For the text-containing cell, return its midpoint in [X, Y] coordinate format. 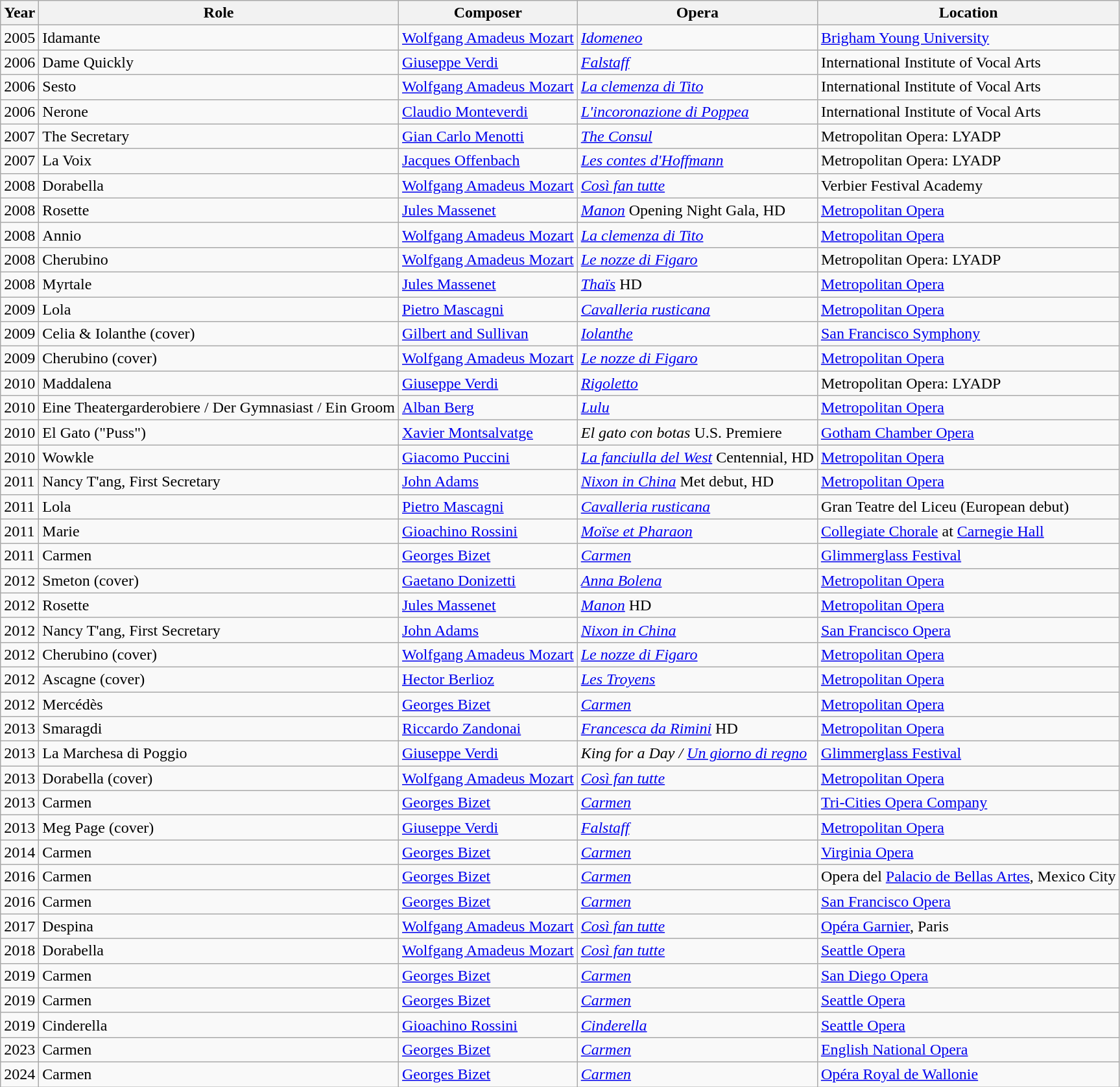
Wowkle [219, 457]
Claudio Monteverdi [488, 112]
Composer [488, 13]
Ascagne (cover) [219, 679]
Opéra Garnier, Paris [968, 926]
Alban Berg [488, 408]
Mercédès [219, 704]
Verbier Festival Academy [968, 185]
Opera del Palacio de Bellas Artes, Mexico City [968, 877]
Opera [697, 13]
Eine Theatergarderobiere / Der Gymnasiast / Ein Groom [219, 408]
Xavier Montsalvatge [488, 433]
Despina [219, 926]
Role [219, 13]
La Marchesa di Poggio [219, 754]
2024 [19, 1074]
Virginia Opera [968, 852]
Lulu [697, 408]
Year [19, 13]
Gilbert and Sullivan [488, 334]
Giacomo Puccini [488, 457]
Annio [219, 235]
Nixon in China [697, 630]
2023 [19, 1049]
Brigham Young University [968, 38]
Manon HD [697, 605]
2018 [19, 951]
La fanciulla del West Centennial, HD [697, 457]
Gian Carlo Menotti [488, 136]
Jacques Offenbach [488, 161]
Gaetano Donizetti [488, 580]
The Secretary [219, 136]
Meg Page (cover) [219, 828]
Moïse et Pharaon [697, 531]
Gotham Chamber Opera [968, 433]
San Diego Opera [968, 975]
Nerone [219, 112]
2017 [19, 926]
Smeton (cover) [219, 580]
Marie [219, 531]
Sesto [219, 87]
Collegiate Chorale at Carnegie Hall [968, 531]
Myrtale [219, 284]
Celia & Iolanthe (cover) [219, 334]
Idamante [219, 38]
El gato con botas U.S. Premiere [697, 433]
Dorabella (cover) [219, 778]
Smaragdi [219, 729]
Les Troyens [697, 679]
Gran Teatre del Liceu (European debut) [968, 507]
2014 [19, 852]
La Voix [219, 161]
Iolanthe [697, 334]
Anna Bolena [697, 580]
San Francisco Symphony [968, 334]
English National Opera [968, 1049]
Nixon in China Met debut, HD [697, 482]
King for a Day / Un giorno di regno [697, 754]
The Consul [697, 136]
Location [968, 13]
Manon Opening Night Gala, HD [697, 210]
El Gato ("Puss") [219, 433]
2005 [19, 38]
Idomeneo [697, 38]
Hector Berlioz [488, 679]
Les contes d'Hoffmann [697, 161]
Rigoletto [697, 383]
Francesca da Rimini HD [697, 729]
Tri-Cities Opera Company [968, 803]
Opéra Royal de Wallonie [968, 1074]
Cherubino [219, 259]
Thaïs HD [697, 284]
Dame Quickly [219, 62]
L'incoronazione di Poppea [697, 112]
Riccardo Zandonai [488, 729]
Maddalena [219, 383]
